Capture the cell that displays the provided text and extract its (X, Y) central coordinate. 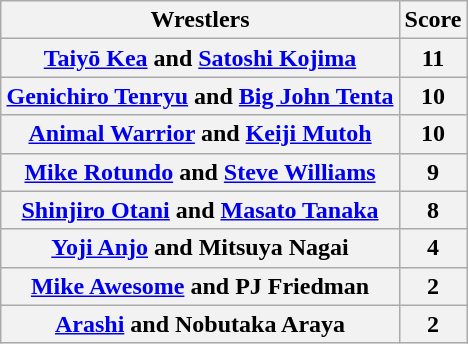
9 (433, 172)
Animal Warrior and Keiji Mutoh (200, 134)
Genichiro Tenryu and Big John Tenta (200, 96)
Score (433, 20)
4 (433, 248)
Taiyō Kea and Satoshi Kojima (200, 58)
Wrestlers (200, 20)
Mike Awesome and PJ Friedman (200, 286)
Yoji Anjo and Mitsuya Nagai (200, 248)
Mike Rotundo and Steve Williams (200, 172)
8 (433, 210)
Arashi and Nobutaka Araya (200, 324)
Shinjiro Otani and Masato Tanaka (200, 210)
11 (433, 58)
